Return the [x, y] coordinate for the center point of the cell that contains the specified text.  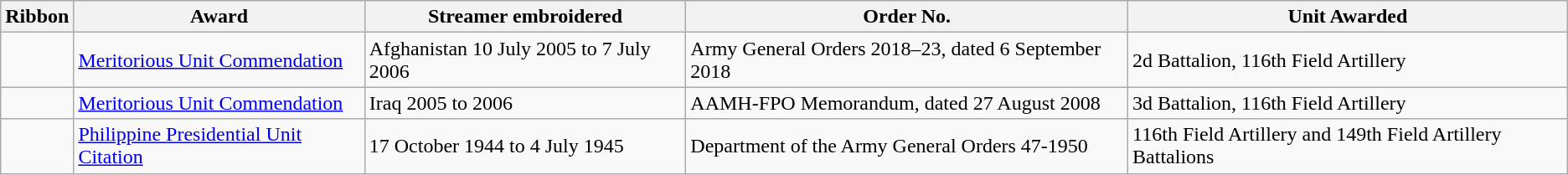
Army General Orders 2018–23, dated 6 September 2018 [907, 60]
Philippine Presidential Unit Citation [219, 146]
Unit Awarded [1349, 17]
2d Battalion, 116th Field Artillery [1349, 60]
3d Battalion, 116th Field Artillery [1349, 103]
Award [219, 17]
Department of the Army General Orders 47-1950 [907, 146]
Iraq 2005 to 2006 [525, 103]
17 October 1944 to 4 July 1945 [525, 146]
Streamer embroidered [525, 17]
Order No. [907, 17]
Ribbon [37, 17]
116th Field Artillery and 149th Field Artillery Battalions [1349, 146]
Afghanistan 10 July 2005 to 7 July 2006 [525, 60]
AAMH-FPO Memorandum, dated 27 August 2008 [907, 103]
